Return [x, y] of the center of cell containing provided text 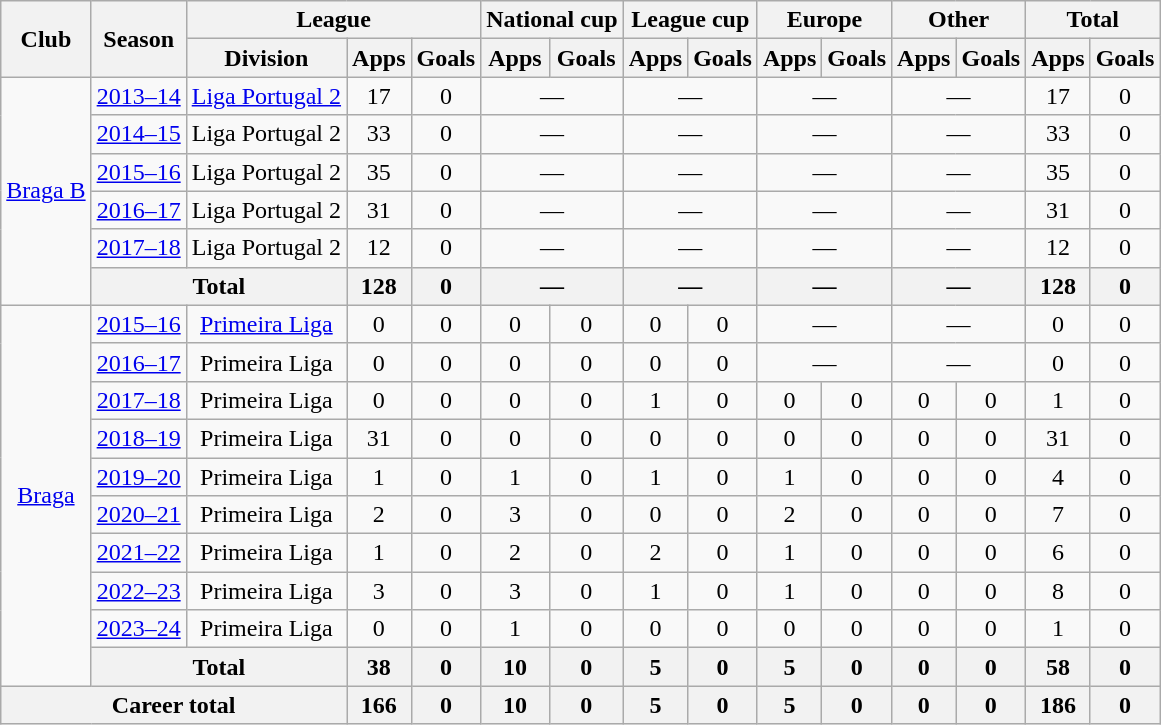
7 [1058, 515]
166 [379, 705]
Career total [174, 705]
Braga B [46, 191]
Braga [46, 496]
6 [1058, 553]
League [334, 20]
2013–14 [138, 96]
2019–20 [138, 477]
Club [46, 39]
2023–24 [138, 629]
League cup [690, 20]
38 [379, 667]
2018–19 [138, 438]
Division [266, 58]
National cup [552, 20]
2021–22 [138, 553]
2022–23 [138, 591]
58 [1058, 667]
Season [138, 39]
Other [959, 20]
Europe [824, 20]
2014–15 [138, 134]
186 [1058, 705]
8 [1058, 591]
4 [1058, 477]
2020–21 [138, 515]
